Find where the given text appears and provide that cell's center as [x, y] coordinate. 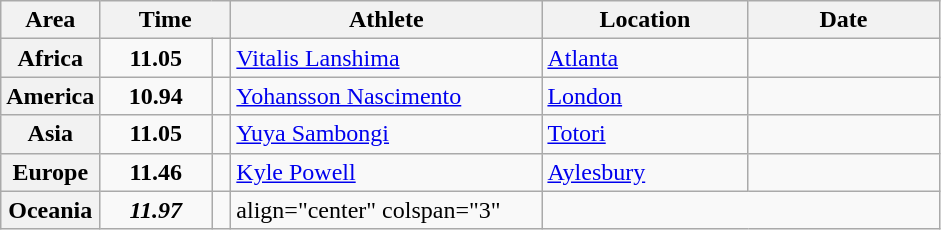
Africa [50, 58]
Yohansson Nascimento [386, 96]
Asia [50, 134]
Kyle Powell [386, 172]
Totori [645, 134]
Location [645, 20]
London [645, 96]
Vitalis Lanshima [386, 58]
10.94 [156, 96]
Europe [50, 172]
Aylesbury [645, 172]
align="center" colspan="3" [386, 210]
Time [166, 20]
Date [844, 20]
11.46 [156, 172]
Oceania [50, 210]
Atlanta [645, 58]
Athlete [386, 20]
Yuya Sambongi [386, 134]
America [50, 96]
11.97 [156, 210]
Area [50, 20]
